Detect which cell encompasses the target text, then output its (x, y) center coordinate. 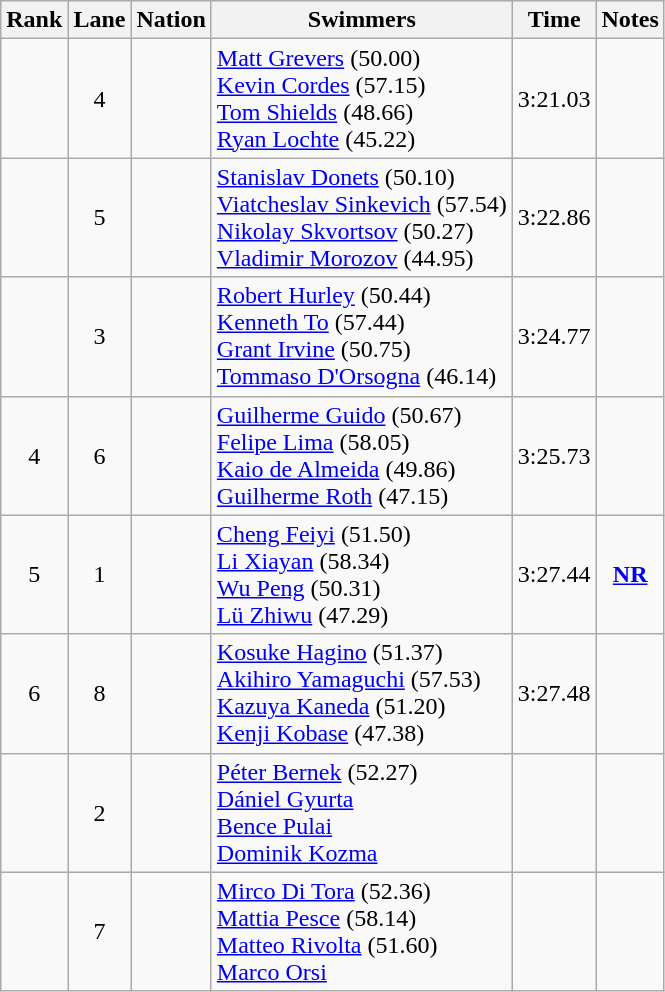
Kosuke Hagino (51.37)Akihiro Yamaguchi (57.53)Kazuya Kaneda (51.20)Kenji Kobase (47.38) (362, 694)
3:22.86 (554, 218)
Swimmers (362, 20)
3:27.44 (554, 574)
3:25.73 (554, 456)
2 (100, 812)
Robert Hurley (50.44)Kenneth To (57.44)Grant Irvine (50.75)Tommaso D'Orsogna (46.14) (362, 336)
NR (630, 574)
Matt Grevers (50.00)Kevin Cordes (57.15)Tom Shields (48.66)Ryan Lochte (45.22) (362, 98)
Nation (171, 20)
1 (100, 574)
Péter Bernek (52.27)Dániel GyurtaBence PulaiDominik Kozma (362, 812)
Guilherme Guido (50.67)Felipe Lima (58.05)Kaio de Almeida (49.86)Guilherme Roth (47.15) (362, 456)
3:27.48 (554, 694)
3:24.77 (554, 336)
8 (100, 694)
Lane (100, 20)
Rank (34, 20)
Notes (630, 20)
3:21.03 (554, 98)
Cheng Feiyi (51.50)Li Xiayan (58.34)Wu Peng (50.31)Lü Zhiwu (47.29) (362, 574)
7 (100, 932)
Stanislav Donets (50.10)Viatcheslav Sinkevich (57.54)Nikolay Skvortsov (50.27)Vladimir Morozov (44.95) (362, 218)
3 (100, 336)
Time (554, 20)
Mirco Di Tora (52.36)Mattia Pesce (58.14)Matteo Rivolta (51.60)Marco Orsi (362, 932)
